Return (X, Y) of the center of cell containing provided text 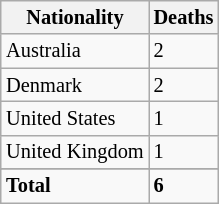
Australia (74, 51)
Nationality (74, 18)
United Kingdom (74, 152)
Total (74, 186)
United States (74, 119)
6 (184, 186)
Deaths (184, 18)
Denmark (74, 85)
